Determine the (x, y) coordinate at the center of the cell enclosing the given text.  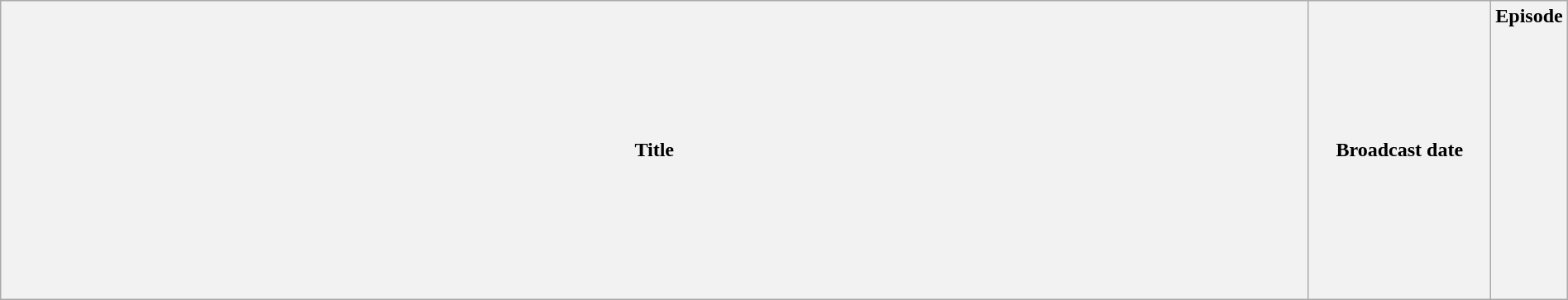
Episode (1529, 150)
Broadcast date (1399, 150)
Title (655, 150)
